Detect which cell encompasses the target text, then output its (x, y) center coordinate. 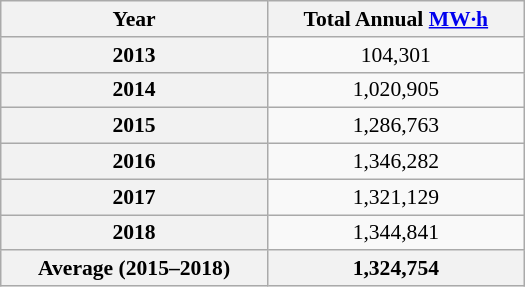
1,020,905 (396, 90)
Total Annual MW·h (396, 19)
2016 (134, 162)
1,286,763 (396, 126)
1,346,282 (396, 162)
Average (2015–2018) (134, 269)
1,321,129 (396, 197)
104,301 (396, 55)
2018 (134, 233)
2013 (134, 55)
2015 (134, 126)
1,324,754 (396, 269)
1,344,841 (396, 233)
2014 (134, 90)
Year (134, 19)
2017 (134, 197)
